Locate the cell with the specified text and output its [x, y] center coordinate. 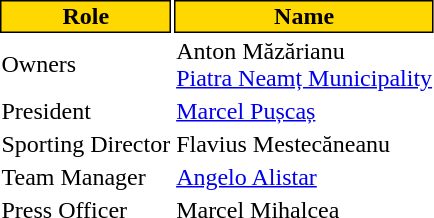
Flavius Mestecăneanu [304, 144]
Marcel Pușcaș [304, 111]
Role [86, 16]
Name [304, 16]
Owners [86, 64]
Sporting Director [86, 144]
Anton Măzărianu Piatra Neamț Municipality [304, 64]
President [86, 111]
Angelo Alistar [304, 177]
Team Manager [86, 177]
